Locate the cell with the specified text and output its [x, y] center coordinate. 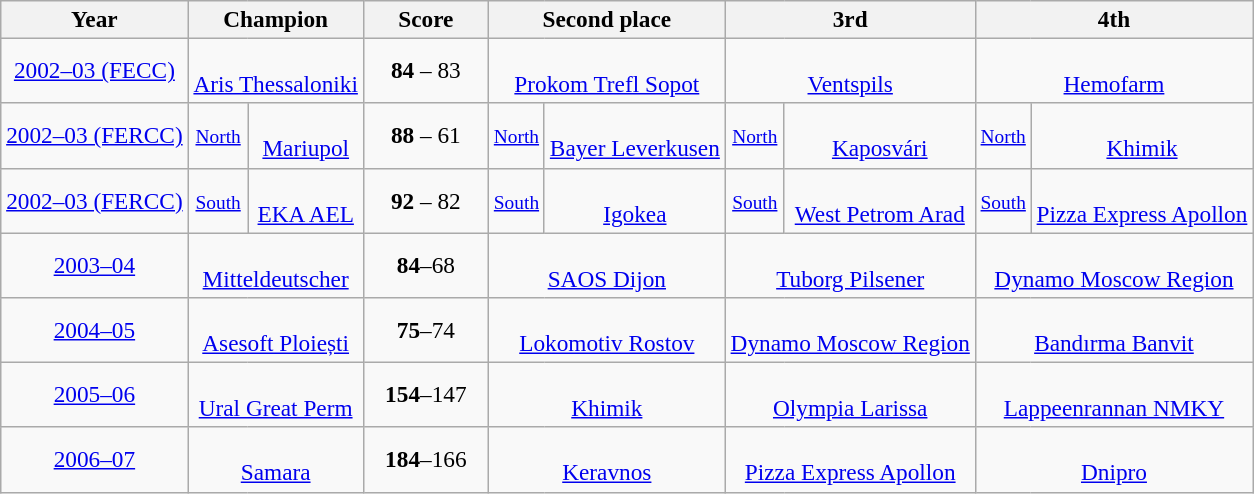
Prokom Trefl Sopot [606, 70]
Champion [276, 19]
75–74 [426, 330]
Samara [276, 460]
Igokea [634, 200]
Asesoft Ploiești [276, 330]
2002–03 (FECC) [94, 70]
EKA AEL [306, 200]
Aris Thessaloniki [276, 70]
92 – 82 [426, 200]
Dnipro [1114, 460]
Mitteldeutscher [276, 264]
4th [1114, 19]
Second place [606, 19]
Ventspils [850, 70]
2004–05 [94, 330]
Ural Great Perm [276, 394]
Hemofarm [1114, 70]
Score [426, 19]
Keravnos [606, 460]
Mariupol [306, 136]
154–147 [426, 394]
2003–04 [94, 264]
84 – 83 [426, 70]
West Petrom Arad [880, 200]
84–68 [426, 264]
88 – 61 [426, 136]
Tuborg Pilsener [850, 264]
3rd [850, 19]
184–166 [426, 460]
2006–07 [94, 460]
Lokomotiv Rostov [606, 330]
2005–06 [94, 394]
Bandırma Banvit [1114, 330]
SAOS Dijon [606, 264]
Kaposvári [880, 136]
Year [94, 19]
Bayer Leverkusen [634, 136]
Olympia Larissa [850, 394]
Lappeenrannan NMKY [1114, 394]
